Scan for the cell matching the given text and deliver its [x, y] coordinate at center. 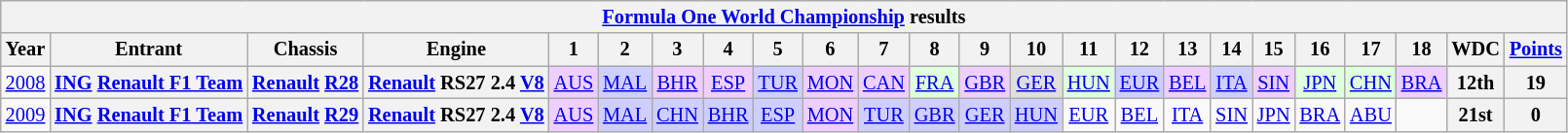
Points [1536, 50]
5 [777, 50]
2009 [25, 115]
8 [935, 50]
Engine [456, 50]
Entrant [148, 50]
16 [1320, 50]
6 [830, 50]
4 [728, 50]
Chassis [306, 50]
12 [1139, 50]
19 [1536, 83]
3 [678, 50]
1 [574, 50]
12th [1475, 83]
WDC [1475, 50]
18 [1422, 50]
2008 [25, 83]
15 [1274, 50]
FRA [935, 83]
CAN [884, 83]
2 [625, 50]
11 [1089, 50]
0 [1536, 115]
10 [1036, 50]
ABU [1371, 115]
14 [1231, 50]
13 [1187, 50]
Renault R28 [306, 83]
7 [884, 50]
Formula One World Championship results [784, 17]
Renault R29 [306, 115]
17 [1371, 50]
21st [1475, 115]
Year [25, 50]
9 [985, 50]
